Locate the cell with the specified text and output its (x, y) center coordinate. 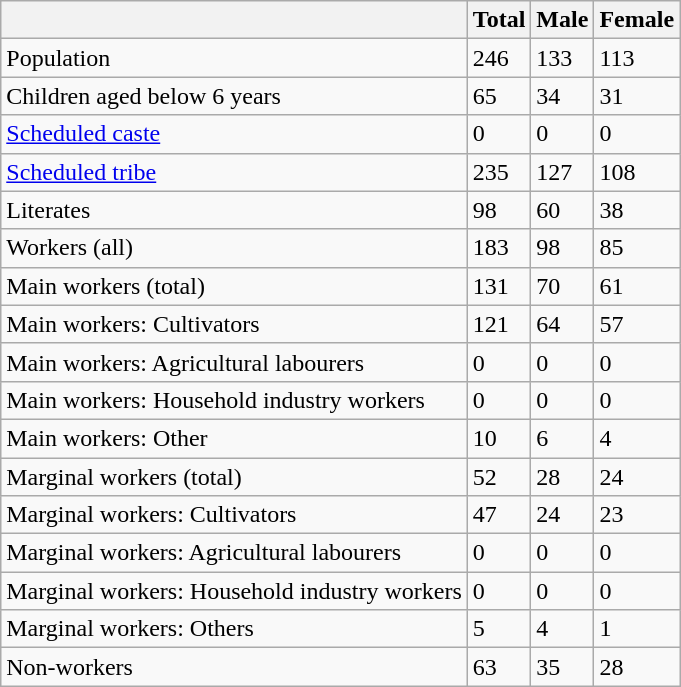
61 (637, 286)
Main workers (total) (234, 286)
Scheduled tribe (234, 172)
Literates (234, 210)
34 (562, 96)
38 (637, 210)
5 (499, 629)
235 (499, 172)
Male (562, 20)
183 (499, 248)
Non-workers (234, 667)
70 (562, 286)
Marginal workers (total) (234, 477)
121 (499, 324)
6 (562, 438)
Marginal workers: Household industry workers (234, 591)
57 (637, 324)
47 (499, 515)
Children aged below 6 years (234, 96)
10 (499, 438)
127 (562, 172)
Population (234, 58)
Main workers: Other (234, 438)
Main workers: Cultivators (234, 324)
133 (562, 58)
113 (637, 58)
Scheduled caste (234, 134)
Marginal workers: Others (234, 629)
23 (637, 515)
52 (499, 477)
1 (637, 629)
60 (562, 210)
64 (562, 324)
Total (499, 20)
Main workers: Household industry workers (234, 400)
63 (499, 667)
65 (499, 96)
131 (499, 286)
31 (637, 96)
35 (562, 667)
Workers (all) (234, 248)
Marginal workers: Cultivators (234, 515)
Female (637, 20)
Main workers: Agricultural labourers (234, 362)
246 (499, 58)
Marginal workers: Agricultural labourers (234, 553)
85 (637, 248)
108 (637, 172)
